Find where the given text appears and provide that cell's center as (x, y) coordinate. 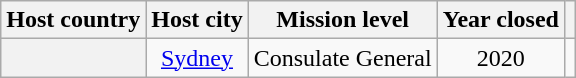
Sydney (197, 58)
Mission level (342, 20)
Year closed (500, 20)
2020 (500, 58)
Consulate General (342, 58)
Host city (197, 20)
Host country (74, 20)
